Return the [X, Y] coordinate for the center point of the cell that contains the specified text.  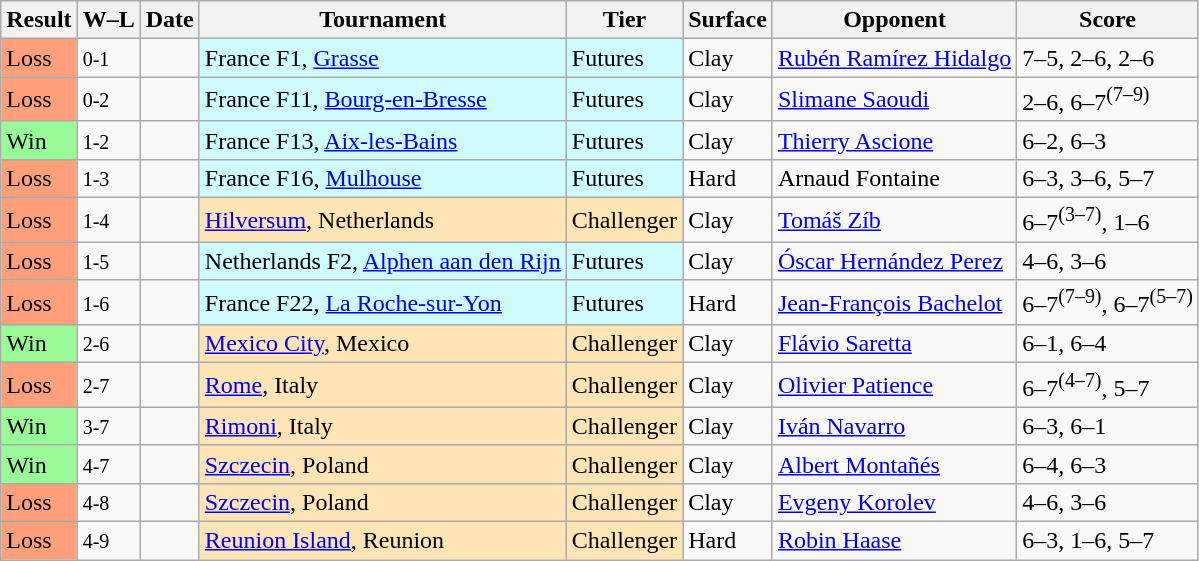
Reunion Island, Reunion [382, 541]
Surface [728, 20]
4-8 [108, 502]
France F11, Bourg-en-Bresse [382, 100]
France F22, La Roche-sur-Yon [382, 302]
Robin Haase [894, 541]
Date [170, 20]
1-3 [108, 178]
3-7 [108, 426]
Albert Montañés [894, 464]
1-2 [108, 140]
Hilversum, Netherlands [382, 220]
Opponent [894, 20]
1-4 [108, 220]
Score [1108, 20]
6–7(3–7), 1–6 [1108, 220]
0-1 [108, 58]
6–2, 6–3 [1108, 140]
Tomáš Zíb [894, 220]
6–3, 6–1 [1108, 426]
Rimoni, Italy [382, 426]
4-7 [108, 464]
Rome, Italy [382, 386]
France F16, Mulhouse [382, 178]
Flávio Saretta [894, 344]
W–L [108, 20]
Evgeny Korolev [894, 502]
Netherlands F2, Alphen aan den Rijn [382, 261]
6–1, 6–4 [1108, 344]
Result [39, 20]
Mexico City, Mexico [382, 344]
6–4, 6–3 [1108, 464]
Tier [624, 20]
6–7(7–9), 6–7(5–7) [1108, 302]
Tournament [382, 20]
France F13, Aix-les-Bains [382, 140]
Iván Navarro [894, 426]
Thierry Ascione [894, 140]
4-9 [108, 541]
6–3, 1–6, 5–7 [1108, 541]
Óscar Hernández Perez [894, 261]
2–6, 6–7(7–9) [1108, 100]
0-2 [108, 100]
Olivier Patience [894, 386]
Rubén Ramírez Hidalgo [894, 58]
France F1, Grasse [382, 58]
6–7(4–7), 5–7 [1108, 386]
1-5 [108, 261]
2-6 [108, 344]
1-6 [108, 302]
Jean-François Bachelot [894, 302]
Arnaud Fontaine [894, 178]
2-7 [108, 386]
Slimane Saoudi [894, 100]
7–5, 2–6, 2–6 [1108, 58]
6–3, 3–6, 5–7 [1108, 178]
